Output the (x, y) coordinate of the center of the cell containing the given text.  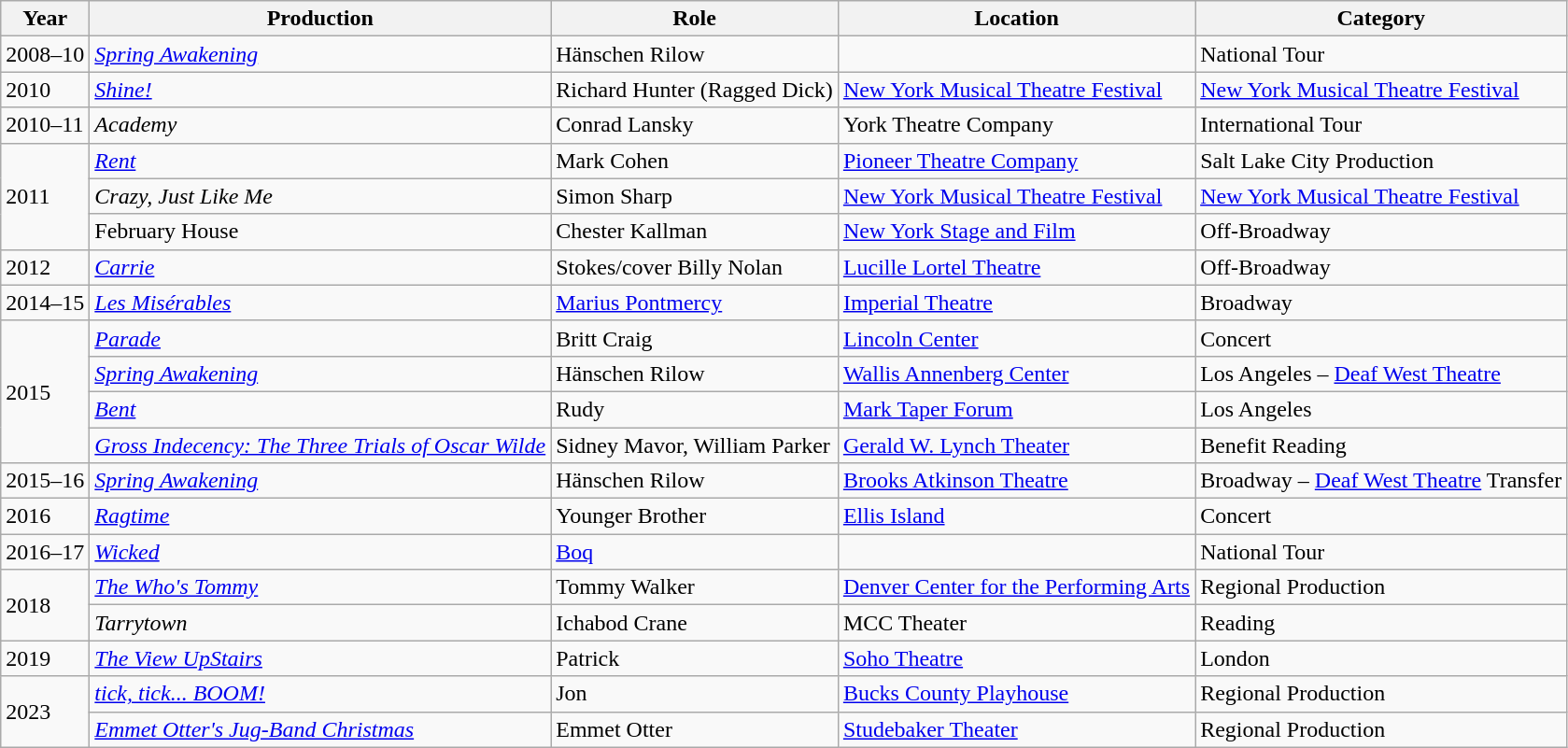
Chester Kallman (695, 232)
London (1381, 658)
Ichabod Crane (695, 623)
New York Stage and Film (1016, 232)
Tommy Walker (695, 587)
Lincoln Center (1016, 338)
Boq (695, 552)
2012 (45, 267)
2015 (45, 391)
Studebaker Theater (1016, 729)
Sidney Mavor, William Parker (695, 445)
Britt Craig (695, 338)
Role (695, 19)
Lucille Lortel Theatre (1016, 267)
2016–17 (45, 552)
Brooks Atkinson Theatre (1016, 481)
Crazy, Just Like Me (320, 196)
Bent (320, 409)
Los Angeles (1381, 409)
Broadway (1381, 303)
The Who's Tommy (320, 587)
Denver Center for the Performing Arts (1016, 587)
2010 (45, 90)
Jon (695, 694)
York Theatre Company (1016, 125)
Wallis Annenberg Center (1016, 374)
Production (320, 19)
Shine! (320, 90)
Parade (320, 338)
tick, tick... BOOM! (320, 694)
Mark Taper Forum (1016, 409)
Patrick (695, 658)
Emmet Otter (695, 729)
Marius Pontmercy (695, 303)
2019 (45, 658)
Soho Theatre (1016, 658)
Broadway – Deaf West Theatre Transfer (1381, 481)
Les Misérables (320, 303)
2016 (45, 516)
Simon Sharp (695, 196)
Gross Indecency: The Three Trials of Oscar Wilde (320, 445)
Wicked (320, 552)
Category (1381, 19)
Los Angeles – Deaf West Theatre (1381, 374)
Pioneer Theatre Company (1016, 161)
Ragtime (320, 516)
Rudy (695, 409)
Carrie (320, 267)
MCC Theater (1016, 623)
2008–10 (45, 54)
2011 (45, 196)
Year (45, 19)
Benefit Reading (1381, 445)
Reading (1381, 623)
Bucks County Playhouse (1016, 694)
Richard Hunter (Ragged Dick) (695, 90)
Location (1016, 19)
Younger Brother (695, 516)
The View UpStairs (320, 658)
Conrad Lansky (695, 125)
2010–11 (45, 125)
2014–15 (45, 303)
Salt Lake City Production (1381, 161)
Stokes/cover Billy Nolan (695, 267)
Academy (320, 125)
2023 (45, 712)
Ellis Island (1016, 516)
Gerald W. Lynch Theater (1016, 445)
Imperial Theatre (1016, 303)
Emmet Otter's Jug-Band Christmas (320, 729)
Tarrytown (320, 623)
2018 (45, 605)
Rent (320, 161)
2015–16 (45, 481)
February House (320, 232)
International Tour (1381, 125)
Mark Cohen (695, 161)
